Return [X, Y] of the center of cell containing provided text 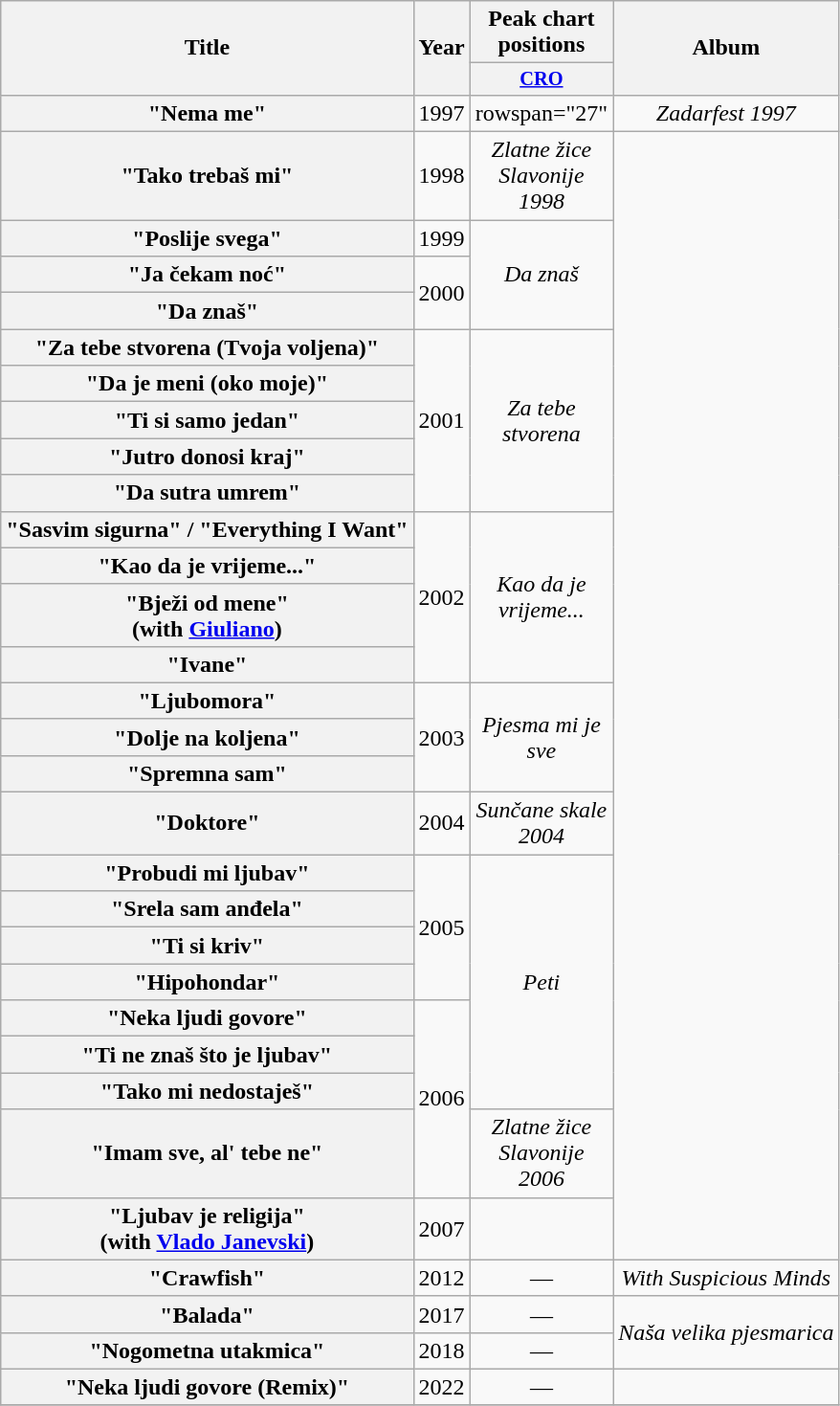
Da znaš [542, 275]
"Ti si samo jedan" [207, 420]
Year [442, 48]
2007 [442, 1229]
1997 [442, 113]
2005 [442, 927]
"Ti ne znaš što je ljubav" [207, 1055]
"Da sutra umrem" [207, 493]
2002 [442, 597]
"Bježi od mene"(with Giuliano) [207, 614]
2018 [442, 1350]
"Neka ljudi govore (Remix)" [207, 1387]
2012 [442, 1278]
1999 [442, 238]
"Srela sam anđela" [207, 909]
Zlatne žice Slavonije 2006 [542, 1153]
2001 [442, 420]
"Tako trebaš mi" [207, 176]
2003 [442, 737]
"Nema me" [207, 113]
rowspan="27" [542, 113]
Title [207, 48]
"Poslije svega" [207, 238]
"Kao da je vrijeme..." [207, 566]
Zadarfest 1997 [726, 113]
Peti [542, 982]
"Sasvim sigurna" / "Everything I Want" [207, 529]
Pjesma mi je sve [542, 737]
"Ljubomora" [207, 701]
"Crawfish" [207, 1278]
"Balada" [207, 1314]
"Tako mi nedostaješ" [207, 1091]
Kao da je vrijeme... [542, 597]
"Spremna sam" [207, 773]
Naša velika pjesmarica [726, 1332]
"Probudi mi ljubav" [207, 873]
"Jutro donosi kraj" [207, 457]
Za tebe stvorena [542, 420]
"Hipohondar" [207, 982]
"Ti si kriv" [207, 946]
"Dolje na koljena" [207, 737]
"Ja čekam noć" [207, 275]
2004 [442, 823]
With Suspicious Minds [726, 1278]
"Ljubav je religija"(with Vlado Janevski) [207, 1229]
"Za tebe stvorena (Tvoja voljena)" [207, 347]
CRO [542, 79]
2000 [442, 293]
1998 [442, 176]
Zlatne žice Slavonije 1998 [542, 176]
"Ivane" [207, 664]
"Da je meni (oko moje)" [207, 384]
"Imam sve, al' tebe ne" [207, 1153]
"Neka ljudi govore" [207, 1018]
Sunčane skale 2004 [542, 823]
Album [726, 48]
2017 [442, 1314]
"Doktore" [207, 823]
2006 [442, 1099]
Peak chart positions [542, 33]
"Nogometna utakmica" [207, 1350]
2022 [442, 1387]
"Da znaš" [207, 311]
